Pinpoint the cell where the given text exists, returning its (X, Y) midpoint coordinate. 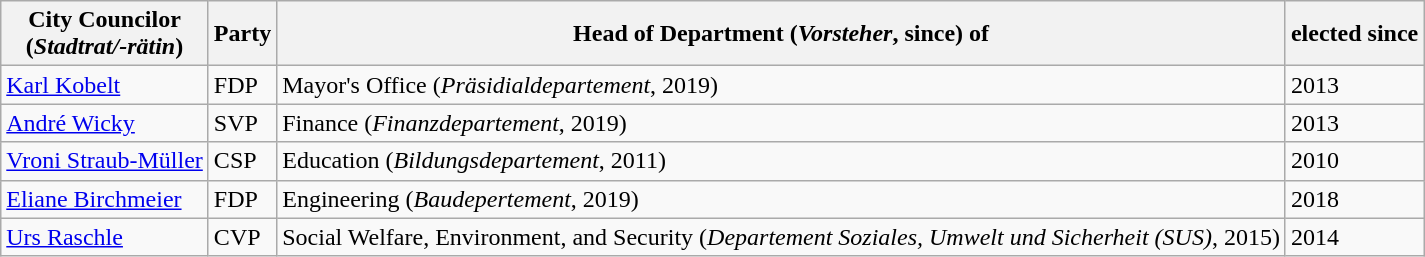
2010 (1354, 161)
Eliane Birchmeier (105, 199)
2018 (1354, 199)
elected since (1354, 34)
Engineering (Baudepertement, 2019) (782, 199)
Party (242, 34)
Finance (Finanzdepartement, 2019) (782, 123)
2014 (1354, 237)
André Wicky (105, 123)
Urs Raschle (105, 237)
SVP (242, 123)
Social Welfare, Environment, and Security (Departement Soziales, Umwelt und Sicherheit (SUS), 2015) (782, 237)
Mayor's Office (Präsidialdepartement, 2019) (782, 85)
City Councilor(Stadtrat/-rätin) (105, 34)
Head of Department (Vorsteher, since) of (782, 34)
CVP (242, 237)
Education (Bildungsdepartement, 2011) (782, 161)
Karl Kobelt (105, 85)
Vroni Straub-Müller (105, 161)
CSP (242, 161)
